Locate the cell with the specified text and output its [X, Y] center coordinate. 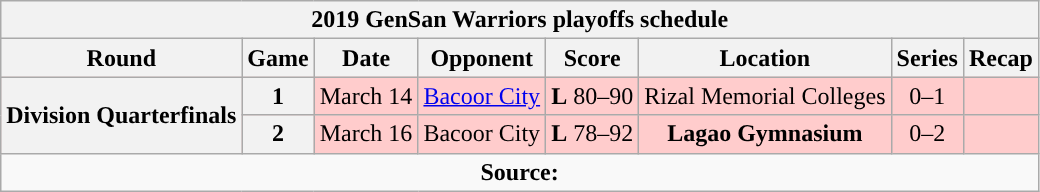
L 80–90 [592, 96]
Score [592, 58]
2 [278, 134]
Date [366, 58]
Lagao Gymnasium [765, 134]
Location [765, 58]
Source: [520, 172]
March 16 [366, 134]
2019 GenSan Warriors playoffs schedule [520, 20]
Division Quarterfinals [122, 115]
0–1 [927, 96]
Rizal Memorial Colleges [765, 96]
0–2 [927, 134]
1 [278, 96]
Series [927, 58]
Game [278, 58]
L 78–92 [592, 134]
March 14 [366, 96]
Recap [1000, 58]
Round [122, 58]
Opponent [482, 58]
